Detect which cell encompasses the target text, then output its [x, y] center coordinate. 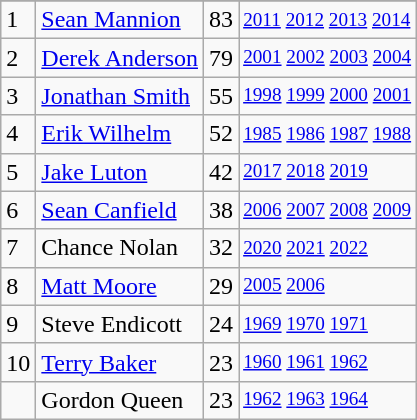
2001 2002 2003 2004 [328, 58]
83 [222, 20]
1960 1961 1962 [328, 362]
Gordon Queen [120, 400]
Terry Baker [120, 362]
1 [18, 20]
Jake Luton [120, 172]
2005 2006 [328, 286]
Steve Endicott [120, 324]
79 [222, 58]
Sean Canfield [120, 210]
Sean Mannion [120, 20]
52 [222, 134]
38 [222, 210]
55 [222, 96]
32 [222, 248]
Chance Nolan [120, 248]
42 [222, 172]
2017 2018 2019 [328, 172]
2 [18, 58]
7 [18, 248]
1998 1999 2000 2001 [328, 96]
2020 2021 2022 [328, 248]
8 [18, 286]
6 [18, 210]
10 [18, 362]
24 [222, 324]
4 [18, 134]
Matt Moore [120, 286]
5 [18, 172]
9 [18, 324]
Derek Anderson [120, 58]
1969 1970 1971 [328, 324]
1985 1986 1987 1988 [328, 134]
2011 2012 2013 2014 [328, 20]
Jonathan Smith [120, 96]
Erik Wilhelm [120, 134]
3 [18, 96]
1962 1963 1964 [328, 400]
2006 2007 2008 2009 [328, 210]
29 [222, 286]
